Return (x, y) of the center of cell containing provided text 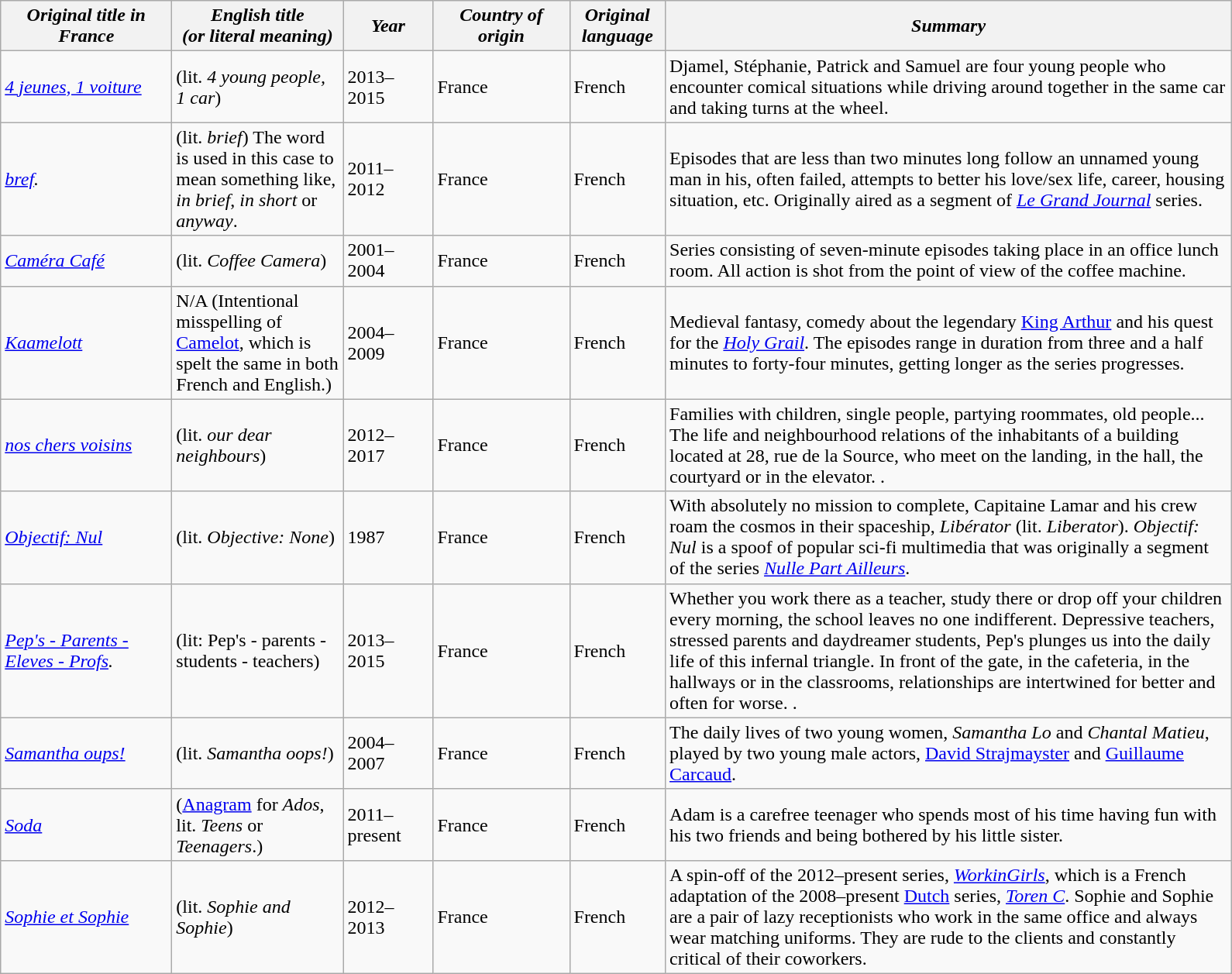
Pep's - Parents - Eleves - Profs. (87, 651)
The daily lives of two young women, Samantha Lo and Chantal Matieu, played by two young male actors, David Strajmayster and Guillaume Carcaud. (948, 753)
Adam is a carefree teenager who spends most of his time having fun with his two friends and being bothered by his little sister. (948, 824)
Kaamelott (87, 342)
(lit. Objective: None) (257, 538)
(lit. our dear neighbours) (257, 445)
Caméra Café (87, 260)
(lit. brief) The word is used in this case to mean something like, in brief, in short or anyway. (257, 179)
2011–present (388, 824)
(lit. Coffee Camera) (257, 260)
2012–2017 (388, 445)
(lit. 4 young people, 1 car) (257, 87)
(lit. Samantha oops!) (257, 753)
(lit. Sophie and Sophie) (257, 917)
2011–2012 (388, 179)
1987 (388, 538)
Year (388, 26)
4 jeunes, 1 voiture (87, 87)
Samantha oups! (87, 753)
English title(or literal meaning) (257, 26)
Soda (87, 824)
Original title in France (87, 26)
2004–2007 (388, 753)
2012–2013 (388, 917)
Country of origin (501, 26)
Objectif: Nul (87, 538)
(lit: Pep's - parents - students - teachers) (257, 651)
2001–2004 (388, 260)
Series consisting of seven-minute episodes taking place in an office lunch room. All action is shot from the point of view of the coffee machine. (948, 260)
Sophie et Sophie (87, 917)
bref. (87, 179)
nos chers voisins (87, 445)
Summary (948, 26)
N/A (Intentional misspelling of Camelot, which is spelt the same in both French and English.) (257, 342)
(Anagram for Ados, lit. Teens or Teenagers.) (257, 824)
Original language (618, 26)
2004–2009 (388, 342)
